Provide the (X, Y) coordinate of the cell's center where the given text is located.  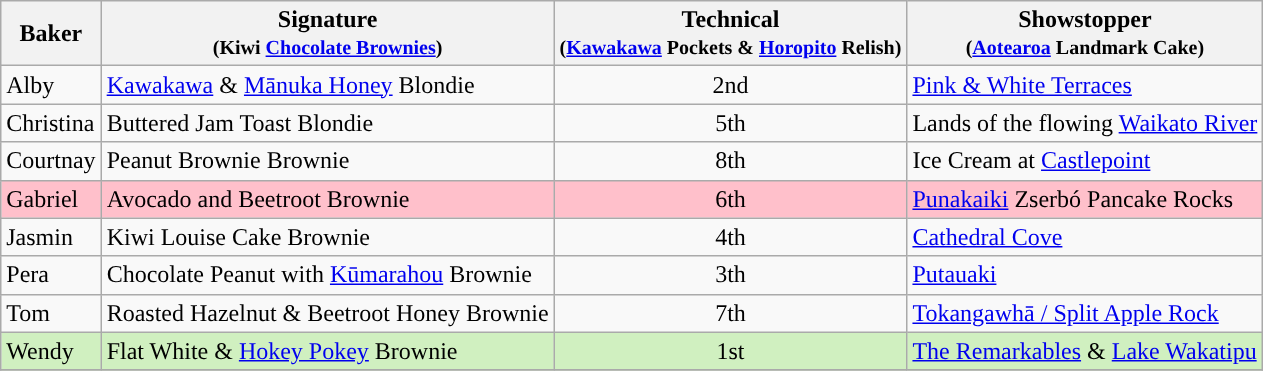
5th (730, 123)
Tokangawhā / Split Apple Rock (1085, 313)
Cathedral Cove (1085, 237)
Ice Cream at Castlepoint (1085, 161)
Avocado and Beetroot Brownie (328, 199)
Wendy (51, 351)
4th (730, 237)
Signature(Kiwi Chocolate Brownies) (328, 34)
Kawakawa & Mānuka Honey Blondie (328, 85)
7th (730, 313)
Pink & White Terraces (1085, 85)
Peanut Brownie Brownie (328, 161)
1st (730, 351)
2nd (730, 85)
Kiwi Louise Cake Brownie (328, 237)
Punakaiki Zserbó Pancake Rocks (1085, 199)
Roasted Hazelnut & Beetroot Honey Brownie (328, 313)
3th (730, 275)
8th (730, 161)
Lands of the flowing Waikato River (1085, 123)
Showstopper(Aotearoa Landmark Cake) (1085, 34)
Gabriel (51, 199)
Baker (51, 34)
6th (730, 199)
Jasmin (51, 237)
Chocolate Peanut with Kūmarahou Brownie (328, 275)
Courtnay (51, 161)
Technical(Kawakawa Pockets & Horopito Relish) (730, 34)
Christina (51, 123)
The Remarkables & Lake Wakatipu (1085, 351)
Putauaki (1085, 275)
Alby (51, 85)
Pera (51, 275)
Tom (51, 313)
Flat White & Hokey Pokey Brownie (328, 351)
Buttered Jam Toast Blondie (328, 123)
